Detect which cell encompasses the target text, then output its (X, Y) center coordinate. 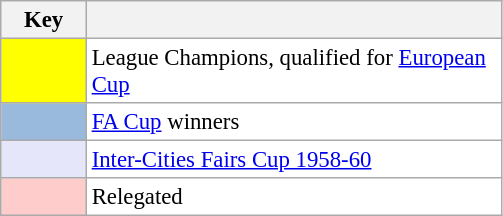
League Champions, qualified for European Cup (294, 72)
Relegated (294, 197)
Inter-Cities Fairs Cup 1958-60 (294, 160)
Key (44, 20)
FA Cup winners (294, 122)
